Capture the cell that displays the provided text and extract its [X, Y] central coordinate. 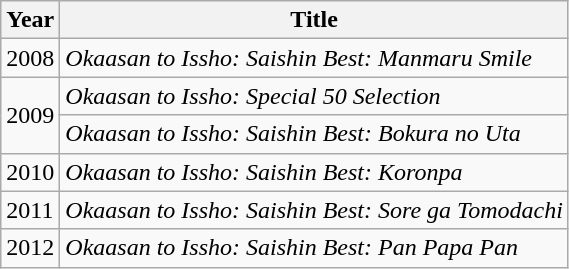
2009 [30, 115]
Okaasan to Issho: Special 50 Selection [314, 96]
2010 [30, 172]
2008 [30, 58]
Year [30, 20]
Title [314, 20]
2011 [30, 210]
Okaasan to Issho: Saishin Best: Manmaru Smile [314, 58]
Okaasan to Issho: Saishin Best: Koronpa [314, 172]
Okaasan to Issho: Saishin Best: Sore ga Tomodachi [314, 210]
Okaasan to Issho: Saishin Best: Pan Papa Pan [314, 248]
Okaasan to Issho: Saishin Best: Bokura no Uta [314, 134]
2012 [30, 248]
